Find where the given text appears and provide that cell's center as [x, y] coordinate. 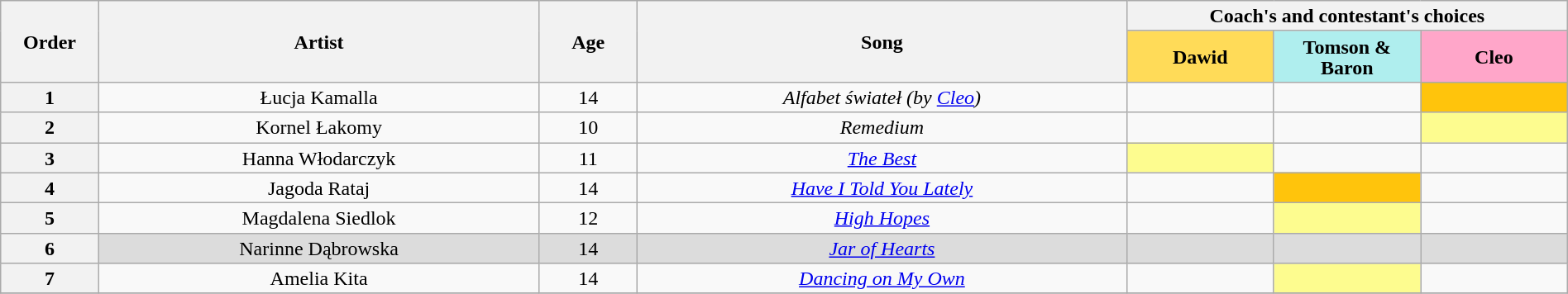
Dancing on My Own [882, 279]
12 [588, 218]
Alfabet świateł (by Cleo) [882, 97]
Narinne Dąbrowska [319, 248]
7 [50, 279]
The Best [882, 157]
Cleo [1494, 56]
Tomson & Baron [1347, 56]
3 [50, 157]
Order [50, 41]
11 [588, 157]
High Hopes [882, 218]
Hanna Włodarczyk [319, 157]
6 [50, 248]
10 [588, 127]
Jagoda Rataj [319, 188]
Coach's and contestant's choices [1346, 17]
Artist [319, 41]
Magdalena Siedlok [319, 218]
Kornel Łakomy [319, 127]
Age [588, 41]
5 [50, 218]
Have I Told You Lately [882, 188]
1 [50, 97]
Łucja Kamalla [319, 97]
2 [50, 127]
Dawid [1200, 56]
Song [882, 41]
Jar of Hearts [882, 248]
4 [50, 188]
Amelia Kita [319, 279]
Remedium [882, 127]
